Scan for the cell matching the given text and deliver its (x, y) coordinate at center. 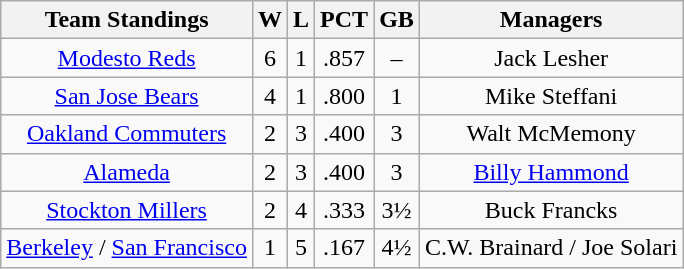
Buck Francks (550, 210)
.857 (344, 58)
.167 (344, 248)
.800 (344, 96)
San Jose Bears (127, 96)
Berkeley / San Francisco (127, 248)
Stockton Millers (127, 210)
4½ (397, 248)
GB (397, 20)
PCT (344, 20)
Walt McMemony (550, 134)
5 (300, 248)
.333 (344, 210)
Modesto Reds (127, 58)
L (300, 20)
3½ (397, 210)
Mike Steffani (550, 96)
Billy Hammond (550, 172)
Alameda (127, 172)
– (397, 58)
Managers (550, 20)
Jack Lesher (550, 58)
Team Standings (127, 20)
6 (270, 58)
W (270, 20)
Oakland Commuters (127, 134)
C.W. Brainard / Joe Solari (550, 248)
